Locate the cell with the specified text and output its [x, y] center coordinate. 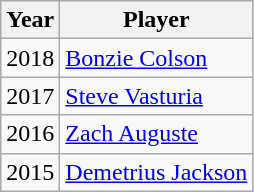
Player [156, 20]
Steve Vasturia [156, 96]
2018 [30, 58]
2017 [30, 96]
Bonzie Colson [156, 58]
Demetrius Jackson [156, 172]
Year [30, 20]
2016 [30, 134]
Zach Auguste [156, 134]
2015 [30, 172]
